Detect which cell encompasses the target text, then output its [x, y] center coordinate. 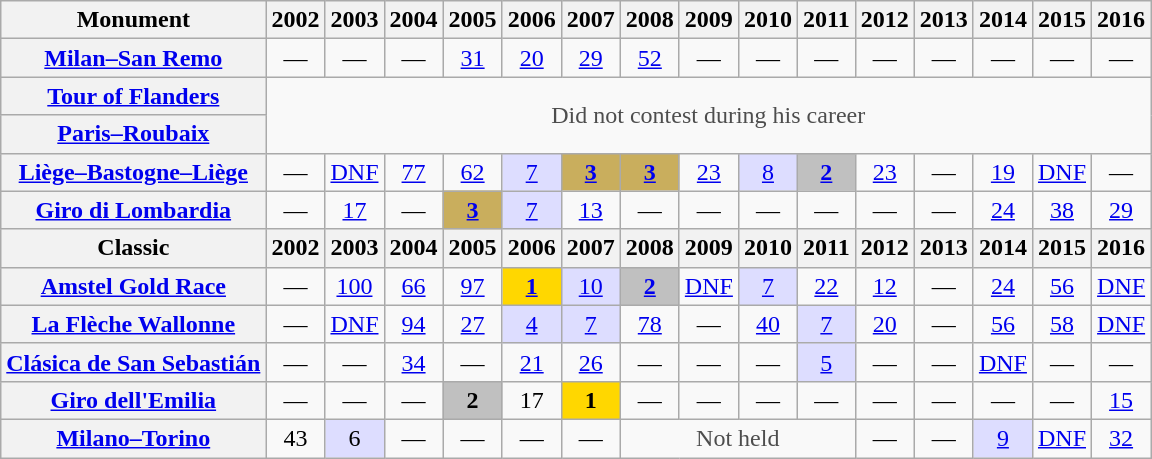
Monument [134, 20]
Paris–Roubaix [134, 134]
13 [590, 210]
21 [532, 362]
100 [354, 286]
40 [768, 324]
19 [1002, 172]
32 [1122, 438]
5 [826, 362]
Liège–Bastogne–Liège [134, 172]
8 [768, 172]
4 [532, 324]
Milan–San Remo [134, 58]
Tour of Flanders [134, 96]
Clásica de San Sebastián [134, 362]
10 [590, 286]
Not held [738, 438]
52 [650, 58]
Giro dell'Emilia [134, 400]
6 [354, 438]
Classic [134, 248]
Giro di Lombardia [134, 210]
97 [472, 286]
La Flèche Wallonne [134, 324]
Milano–Torino [134, 438]
22 [826, 286]
34 [414, 362]
26 [590, 362]
77 [414, 172]
78 [650, 324]
Did not contest during his career [708, 115]
66 [414, 286]
Amstel Gold Race [134, 286]
31 [472, 58]
43 [296, 438]
62 [472, 172]
38 [1062, 210]
27 [472, 324]
9 [1002, 438]
58 [1062, 324]
94 [414, 324]
15 [1122, 400]
12 [884, 286]
